Locate the cell with the specified text and output its [x, y] center coordinate. 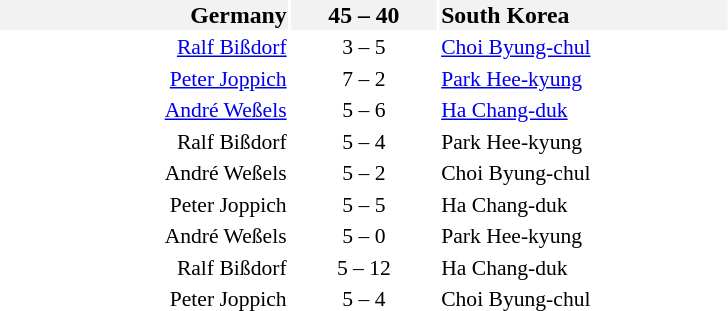
5 – 6 [364, 110]
5 – 2 [364, 173]
5 – 0 [364, 236]
5 – 4 [364, 142]
Germany [144, 15]
7 – 2 [364, 78]
45 – 40 [364, 15]
5 – 12 [364, 268]
3 – 5 [364, 47]
5 – 5 [364, 204]
South Korea [584, 15]
